Output the [x, y] coordinate of the center of the cell containing the given text.  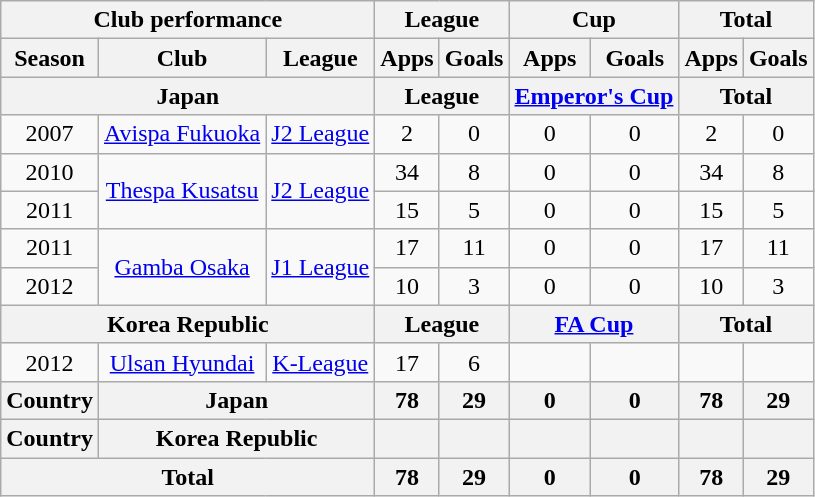
FA Cup [594, 324]
Club [182, 58]
2007 [50, 134]
Cup [594, 20]
J1 League [320, 267]
Ulsan Hyundai [182, 362]
Avispa Fukuoka [182, 134]
Gamba Osaka [182, 267]
2010 [50, 172]
6 [474, 362]
Thespa Kusatsu [182, 191]
Season [50, 58]
K-League [320, 362]
Emperor's Cup [594, 96]
Club performance [188, 20]
